For the text-containing cell, return its midpoint in (X, Y) coordinate format. 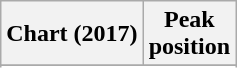
Peakposition (189, 34)
Chart (2017) (72, 34)
